Capture the cell that displays the provided text and extract its (X, Y) central coordinate. 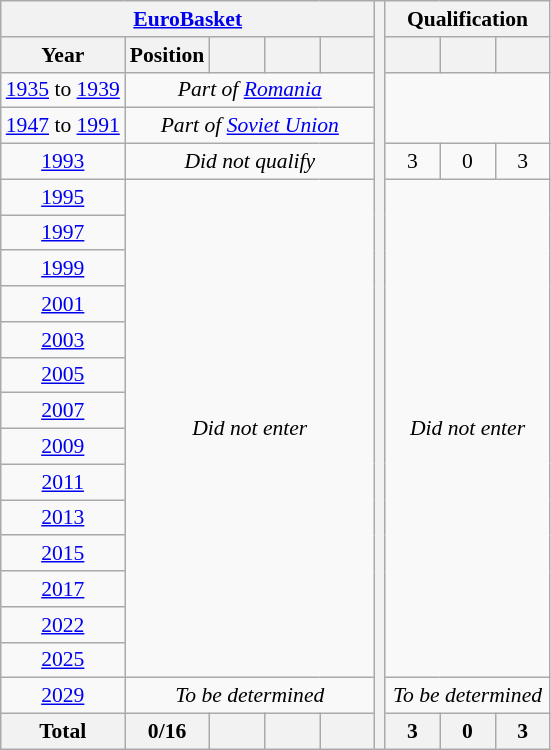
2025 (63, 660)
2029 (63, 696)
2005 (63, 375)
2003 (63, 340)
2011 (63, 482)
2015 (63, 554)
0/16 (167, 732)
EuroBasket (188, 19)
1997 (63, 233)
1993 (63, 162)
2013 (63, 518)
1935 to 1939 (63, 90)
Did not qualify (250, 162)
Year (63, 55)
1947 to 1991 (63, 126)
2001 (63, 304)
2017 (63, 589)
Total (63, 732)
Part of Romania (250, 90)
2007 (63, 411)
Position (167, 55)
2009 (63, 447)
Part of Soviet Union (250, 126)
1999 (63, 269)
Qualification (468, 19)
2022 (63, 625)
1995 (63, 197)
